Determine the [x, y] coordinate at the center of the cell enclosing the given text.  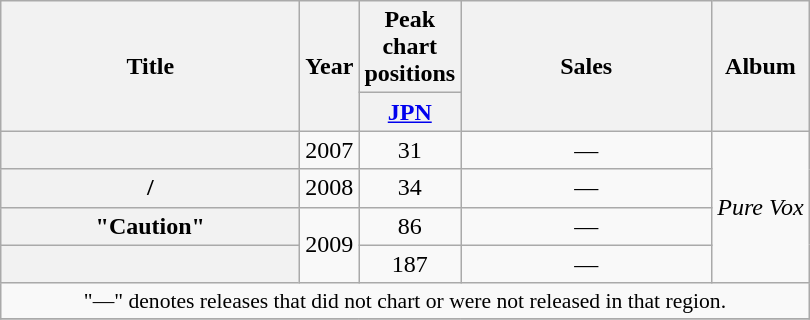
31 [410, 150]
JPN [410, 112]
187 [410, 264]
Title [150, 66]
Peak chart positions [410, 47]
Pure Vox [760, 207]
/ [150, 188]
34 [410, 188]
"Caution" [150, 226]
"—" denotes releases that did not chart or were not released in that region. [405, 301]
Sales [586, 66]
2009 [330, 245]
86 [410, 226]
Year [330, 66]
2008 [330, 188]
Album [760, 66]
2007 [330, 150]
